Return the [x, y] coordinate for the center point of the cell that contains the specified text.  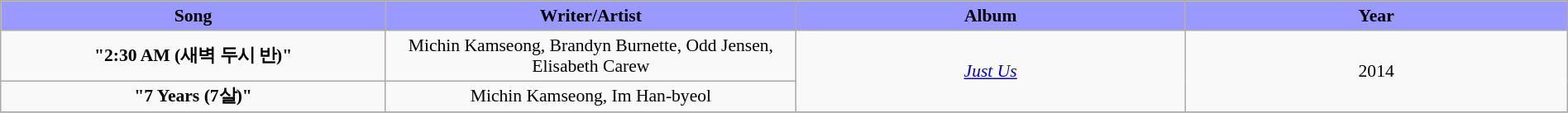
Writer/Artist [590, 16]
Michin Kamseong, Brandyn Burnette, Odd Jensen, Elisabeth Carew [590, 54]
Michin Kamseong, Im Han-byeol [590, 97]
Song [194, 16]
Year [1376, 16]
"7 Years (7살)" [194, 97]
2014 [1376, 71]
Just Us [991, 71]
"2:30 AM (새벽 두시 반)" [194, 54]
Album [991, 16]
